Output the [X, Y] coordinate of the center of the cell containing the given text.  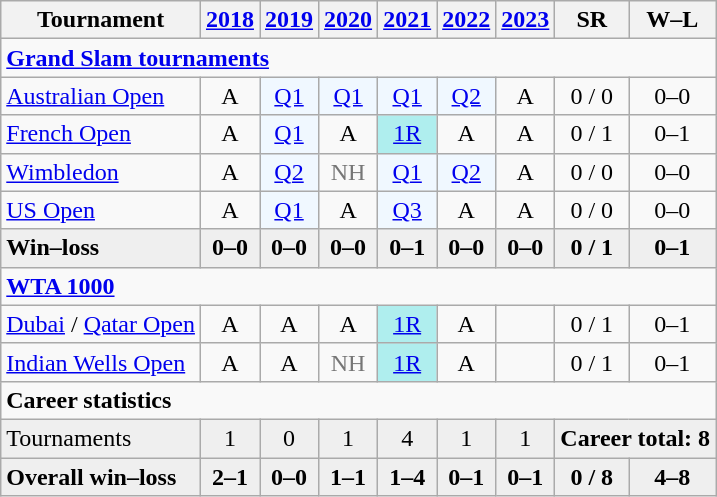
1–4 [408, 477]
2022 [466, 20]
Career statistics [358, 400]
2–1 [230, 477]
Q3 [408, 210]
US Open [101, 210]
WTA 1000 [358, 286]
2021 [408, 20]
Career total: 8 [636, 438]
Win–loss [101, 248]
Tournaments [101, 438]
Australian Open [101, 96]
Dubai / Qatar Open [101, 324]
2019 [290, 20]
Grand Slam tournaments [358, 58]
1–1 [348, 477]
0 [290, 438]
SR [592, 20]
W–L [672, 20]
Wimbledon [101, 172]
Overall win–loss [101, 477]
Tournament [101, 20]
2023 [526, 20]
4–8 [672, 477]
0 / 8 [592, 477]
Indian Wells Open [101, 362]
French Open [101, 134]
2020 [348, 20]
4 [408, 438]
2018 [230, 20]
